Capture the cell that displays the provided text and extract its (X, Y) central coordinate. 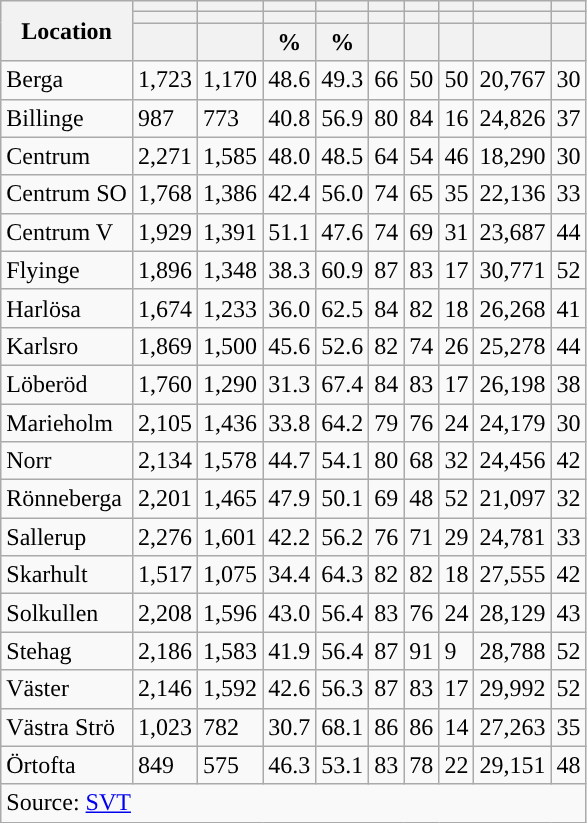
27,263 (512, 727)
Marieholm (67, 423)
Löberöd (67, 384)
1,500 (230, 346)
Väster (67, 689)
50.1 (342, 499)
43 (568, 613)
25,278 (512, 346)
36.0 (290, 308)
64.2 (342, 423)
42.4 (290, 194)
23,687 (512, 232)
1,601 (230, 537)
Flyinge (67, 270)
64 (386, 156)
31.3 (290, 384)
40.8 (290, 118)
71 (422, 537)
44.7 (290, 461)
28,129 (512, 613)
37 (568, 118)
56.2 (342, 537)
1,585 (230, 156)
68 (422, 461)
1,348 (230, 270)
29 (456, 537)
31 (456, 232)
29,992 (512, 689)
Berga (67, 80)
24,456 (512, 461)
48.5 (342, 156)
1,391 (230, 232)
30,771 (512, 270)
Rönneberga (67, 499)
62.5 (342, 308)
24,781 (512, 537)
Sallerup (67, 537)
1,386 (230, 194)
1,517 (164, 575)
67.4 (342, 384)
Stehag (67, 651)
1,592 (230, 689)
56.9 (342, 118)
66 (386, 80)
Billinge (67, 118)
91 (422, 651)
52.6 (342, 346)
46.3 (290, 765)
Karlsro (67, 346)
1,578 (230, 461)
Solkullen (67, 613)
987 (164, 118)
16 (456, 118)
43.0 (290, 613)
42.2 (290, 537)
782 (230, 727)
78 (422, 765)
68.1 (342, 727)
56.3 (342, 689)
2,271 (164, 156)
1,075 (230, 575)
38 (568, 384)
2,105 (164, 423)
2,186 (164, 651)
Västra Strö (67, 727)
2,134 (164, 461)
Örtofta (67, 765)
1,465 (230, 499)
18,290 (512, 156)
29,151 (512, 765)
21,097 (512, 499)
54 (422, 156)
Centrum SO (67, 194)
41 (568, 308)
47.9 (290, 499)
20,767 (512, 80)
1,768 (164, 194)
1,869 (164, 346)
26,198 (512, 384)
51.1 (290, 232)
2,146 (164, 689)
Norr (67, 461)
26,268 (512, 308)
54.1 (342, 461)
2,208 (164, 613)
Skarhult (67, 575)
48.0 (290, 156)
1,760 (164, 384)
64.3 (342, 575)
14 (456, 727)
1,290 (230, 384)
46 (456, 156)
Centrum (67, 156)
Harlösa (67, 308)
Location (67, 31)
53.1 (342, 765)
47.6 (342, 232)
26 (456, 346)
24,826 (512, 118)
1,674 (164, 308)
849 (164, 765)
22 (456, 765)
1,233 (230, 308)
30.7 (290, 727)
56.0 (342, 194)
1,023 (164, 727)
65 (422, 194)
27,555 (512, 575)
9 (456, 651)
1,436 (230, 423)
48.6 (290, 80)
24,179 (512, 423)
1,583 (230, 651)
1,896 (164, 270)
Source: SVT (294, 803)
773 (230, 118)
Centrum V (67, 232)
79 (386, 423)
2,276 (164, 537)
45.6 (290, 346)
1,723 (164, 80)
60.9 (342, 270)
33.8 (290, 423)
1,170 (230, 80)
22,136 (512, 194)
41.9 (290, 651)
38.3 (290, 270)
28,788 (512, 651)
2,201 (164, 499)
34.4 (290, 575)
49.3 (342, 80)
1,929 (164, 232)
42.6 (290, 689)
1,596 (230, 613)
575 (230, 765)
